Output the (x, y) coordinate of the center of the cell containing the given text.  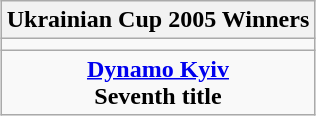
Ukrainian Cup 2005 Winners (158, 20)
Dynamo KyivSeventh title (158, 82)
